From the cell containing the given text, extract its center point as [x, y] coordinate. 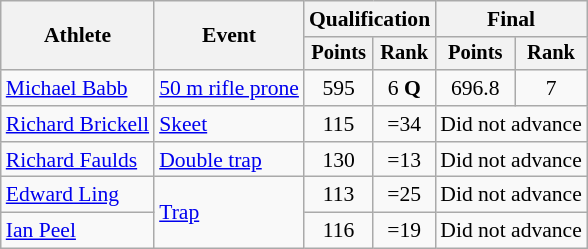
Trap [229, 212]
Richard Faulds [78, 160]
Ian Peel [78, 231]
=34 [404, 124]
130 [338, 160]
=19 [404, 231]
Event [229, 36]
Skeet [229, 124]
Qualification [370, 19]
595 [338, 88]
113 [338, 195]
50 m rifle prone [229, 88]
Athlete [78, 36]
Final [511, 19]
116 [338, 231]
6 Q [404, 88]
696.8 [475, 88]
115 [338, 124]
=25 [404, 195]
=13 [404, 160]
Edward Ling [78, 195]
Double trap [229, 160]
Richard Brickell [78, 124]
Michael Babb [78, 88]
7 [551, 88]
